Return the (x, y) coordinate for the center point of the cell that contains the specified text.  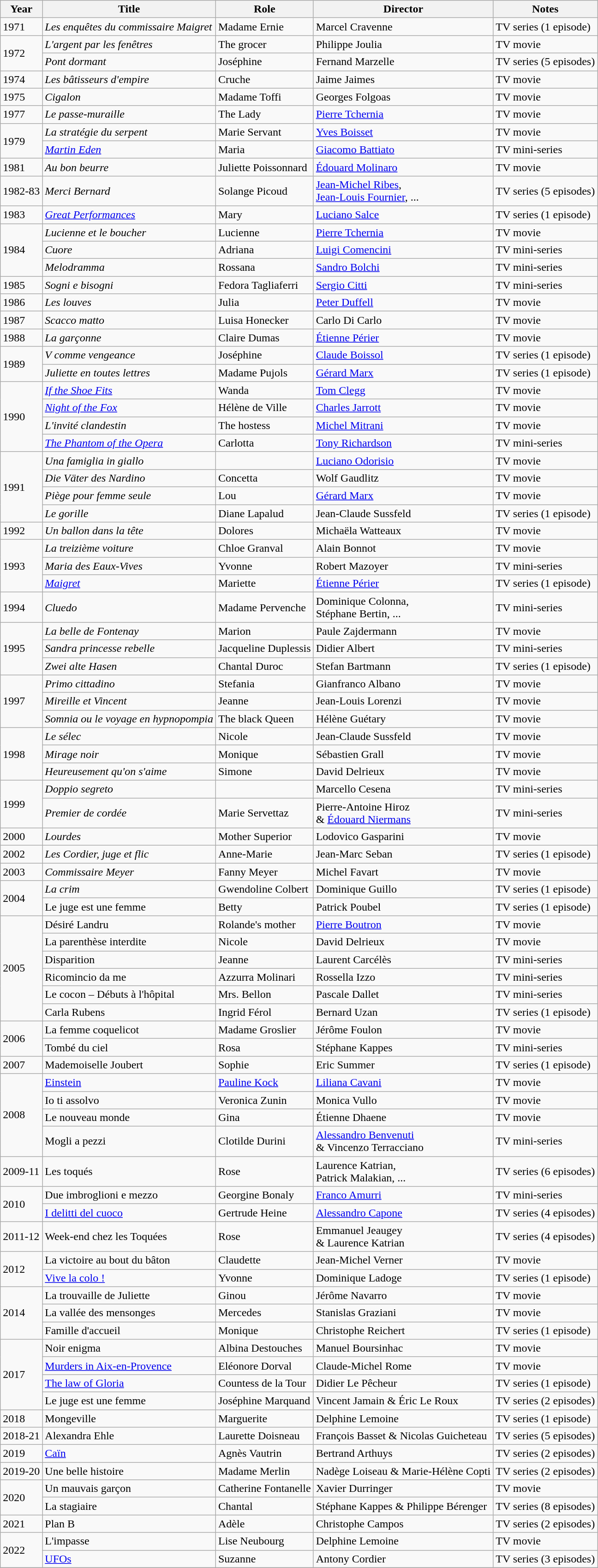
Gwendoline Colbert (264, 889)
Zwei alte Hasen (129, 666)
2020 (21, 1497)
L'argent par les fenêtres (129, 44)
Dominique Ladoge (403, 1278)
Alain Bonnot (403, 549)
Jean-Michel Verner (403, 1260)
Una famiglia in giallo (129, 460)
Ginou (264, 1295)
TV series (8 episodes) (545, 1506)
Tom Clegg (403, 390)
Eléonore Dorval (264, 1365)
Premier de cordée (129, 813)
Liliana Cavani (403, 1082)
Die Väter des Nardino (129, 478)
Le passe-muraille (129, 114)
Luigi Comencini (403, 250)
Vincent Jamain & Éric Le Roux (403, 1401)
Pauline Kock (264, 1082)
Mademoiselle Joubert (129, 1065)
Bernard Uzan (403, 1012)
Sogni e bisogni (129, 285)
Pascale Dallet (403, 995)
Ingrid Férol (264, 1012)
2018-21 (21, 1436)
Édouard Molinaro (403, 167)
2012 (21, 1269)
Lourdes (129, 837)
Merci Bernard (129, 191)
2000 (21, 837)
Gertrude Heine (264, 1213)
1995 (21, 649)
1993 (21, 566)
Nadège Loiseau & Marie-Hélène Copti (403, 1471)
Peter Duffell (403, 303)
Antony Cordier (403, 1559)
1975 (21, 97)
Stefan Bartmann (403, 666)
Marcel Cravenne (403, 27)
Madame Groslier (264, 1030)
Tombé du ciel (129, 1047)
Suzanne (264, 1559)
Jérôme Navarro (403, 1295)
Les toqués (129, 1172)
The Lady (264, 114)
Murders in Aix-en-Provence (129, 1365)
François Basset & Nicolas Guicheteau (403, 1436)
Somnia ou le voyage en hypnopompia (129, 719)
Les Cordier, juge et flic (129, 854)
Diane Lapalud (264, 513)
Christophe Campos (403, 1524)
Juliette Poissonnard (264, 167)
Io ti assolvo (129, 1100)
Role (264, 9)
Carla Rubens (129, 1012)
Carlotta (264, 443)
Dominique Colonna, Stéphane Bertin, ... (403, 607)
Yves Boisset (403, 132)
Notes (545, 9)
Juliette en toutes lettres (129, 373)
Claire Dumas (264, 338)
Hélène Guétary (403, 719)
Jean-Marc Seban (403, 854)
Mary (264, 215)
Betty (264, 907)
Julia (264, 303)
Famille d'accueil (129, 1330)
Lucienne (264, 232)
Étienne Dhaene (403, 1118)
Mongeville (129, 1419)
Jérôme Foulon (403, 1030)
2008 (21, 1115)
Giacomo Battiato (403, 149)
Claude Boissol (403, 355)
Charles Jarrott (403, 408)
Vive la colo ! (129, 1278)
Au bon beurre (129, 167)
Michel Favart (403, 872)
Les louves (129, 303)
Laurence Katrian, Patrick Malakian, ... (403, 1172)
Scacco matto (129, 320)
Due imbroglioni e mezzo (129, 1195)
Wanda (264, 390)
Fanny Meyer (264, 872)
Jean-Louis Lorenzi (403, 701)
Lodovico Gasparini (403, 837)
Maigret (129, 584)
La garçonne (129, 338)
1994 (21, 607)
Director (403, 9)
La victoire au bout du bâton (129, 1260)
Luciano Salce (403, 215)
Dolores (264, 531)
Pierre Boutron (403, 924)
Sophie (264, 1065)
Anne-Marie (264, 854)
Primo cittadino (129, 684)
The hostess (264, 425)
2019-20 (21, 1471)
1989 (21, 364)
Chantal Duroc (264, 666)
Agnès Vautrin (264, 1454)
Laurette Doisneau (264, 1436)
1983 (21, 215)
Stéphane Kappes (403, 1047)
Mrs. Bellon (264, 995)
Adriana (264, 250)
Albina Destouches (264, 1348)
Un mauvais garçon (129, 1489)
Georges Folgoas (403, 97)
Pont dormant (129, 62)
1988 (21, 338)
Catherine Fontanelle (264, 1489)
Sandro Bolchi (403, 268)
Week-end chez les Toquées (129, 1236)
Fernand Marzelle (403, 62)
Emmanuel Jeaugey & Laurence Katrian (403, 1236)
Monica Vullo (403, 1100)
Doppio segreto (129, 789)
Patrick Poubel (403, 907)
La trouvaille de Juliette (129, 1295)
Manuel Boursinhac (403, 1348)
Le gorille (129, 513)
Mother Superior (264, 837)
TV series (6 episodes) (545, 1172)
The Phantom of the Opera (129, 443)
Martin Eden (129, 149)
Jaime Jaimes (403, 79)
Tony Richardson (403, 443)
Piège pour femme seule (129, 495)
Paule Zajdermann (403, 631)
TV series (3 episodes) (545, 1559)
Joséphine Marquand (264, 1401)
Philippe Joulia (403, 44)
Lou (264, 495)
Rosa (264, 1047)
1972 (21, 53)
Gianfranco Albano (403, 684)
2004 (21, 898)
2014 (21, 1313)
Le cocon – Débuts à l'hôpital (129, 995)
1999 (21, 804)
Rolande's mother (264, 924)
If the Shoe Fits (129, 390)
2019 (21, 1454)
1979 (21, 141)
Marie Servettaz (264, 813)
Simone (264, 771)
Robert Mazoyer (403, 566)
V comme vengeance (129, 355)
Stefania (264, 684)
Alessandro Capone (403, 1213)
2005 (21, 968)
Marcello Cesena (403, 789)
Concetta (264, 478)
1986 (21, 303)
2006 (21, 1038)
Azzurra Molinari (264, 977)
1997 (21, 701)
Heureusement qu'on s'aime (129, 771)
1987 (21, 320)
UFOs (129, 1559)
Claude-Michel Rome (403, 1365)
2021 (21, 1524)
2022 (21, 1550)
Year (21, 9)
Bertrand Arthuys (403, 1454)
Le sélec (129, 736)
2018 (21, 1419)
Luisa Honecker (264, 320)
Les bâtisseurs d'empire (129, 79)
1992 (21, 531)
1974 (21, 79)
Einstein (129, 1082)
Clotilde Durini (264, 1141)
Mariette (264, 584)
Luciano Odorisio (403, 460)
Marguerite (264, 1419)
Stanislas Graziani (403, 1313)
Lise Neubourg (264, 1541)
Marion (264, 631)
Noir enigma (129, 1348)
Marie Servant (264, 132)
Mireille et Vincent (129, 701)
Carlo Di Carlo (403, 320)
The law of Gloria (129, 1383)
Caïn (129, 1454)
Sébastien Grall (403, 754)
1991 (21, 487)
Title (129, 9)
La vallée des mensonges (129, 1313)
Commissaire Meyer (129, 872)
La crim (129, 889)
1985 (21, 285)
Un ballon dans la tête (129, 531)
La parenthèse interdite (129, 942)
Rossella Izzo (403, 977)
Désiré Landru (129, 924)
Pierre-Antoine Hiroz & Édouard Niermans (403, 813)
Maria (264, 149)
Great Performances (129, 215)
2009-11 (21, 1172)
Cluedo (129, 607)
La femme coquelicot (129, 1030)
Michel Mitrani (403, 425)
Disparition (129, 960)
Mogli a pezzi (129, 1141)
Rossana (264, 268)
Claudette (264, 1260)
1977 (21, 114)
The black Queen (264, 719)
Mercedes (264, 1313)
Dominique Guillo (403, 889)
Adèle (264, 1524)
1998 (21, 754)
Hélène de Ville (264, 408)
Fedora Tagliaferri (264, 285)
Sergio Citti (403, 285)
La stratégie du serpent (129, 132)
Sandra princesse rebelle (129, 649)
Franco Amurri (403, 1195)
La treizième voiture (129, 549)
Melodramma (129, 268)
1982-83 (21, 191)
Lucienne et le boucher (129, 232)
2003 (21, 872)
Madame Toffi (264, 97)
Madame Pujols (264, 373)
Mirage noir (129, 754)
Laurent Carcélès (403, 960)
Gina (264, 1118)
L'impasse (129, 1541)
Plan B (129, 1524)
Une belle histoire (129, 1471)
Jacqueline Duplessis (264, 649)
Alessandro Benvenuti & Vincenzo Terracciano (403, 1141)
1990 (21, 417)
Michaëla Watteaux (403, 531)
Cigalon (129, 97)
Madame Ernie (264, 27)
Maria des Eaux-Vives (129, 566)
Solange Picoud (264, 191)
Xavier Durringer (403, 1489)
I delitti del cuoco (129, 1213)
Didier Le Pêcheur (403, 1383)
Night of the Fox (129, 408)
Stéphane Kappes & Philippe Bérenger (403, 1506)
Georgine Bonaly (264, 1195)
2007 (21, 1065)
La belle de Fontenay (129, 631)
Veronica Zunin (264, 1100)
1981 (21, 167)
Madame Merlin (264, 1471)
Countess de la Tour (264, 1383)
2017 (21, 1374)
1971 (21, 27)
Cuore (129, 250)
Ricomincio da me (129, 977)
The grocer (264, 44)
Cruche (264, 79)
Le nouveau monde (129, 1118)
Eric Summer (403, 1065)
2002 (21, 854)
Jean-Michel Ribes, Jean-Louis Fournier, ... (403, 191)
Madame Pervenche (264, 607)
Didier Albert (403, 649)
Christophe Reichert (403, 1330)
2011-12 (21, 1236)
Chantal (264, 1506)
Wolf Gaudlitz (403, 478)
2010 (21, 1204)
La stagiaire (129, 1506)
1984 (21, 250)
Alexandra Ehle (129, 1436)
Chloe Granval (264, 549)
Les enquêtes du commissaire Maigret (129, 27)
L'invité clandestin (129, 425)
